Pinpoint the cell where the given text exists, returning its (X, Y) midpoint coordinate. 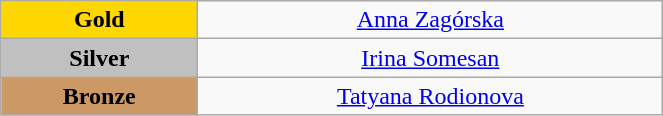
Tatyana Rodionova (430, 96)
Irina Somesan (430, 58)
Bronze (100, 96)
Silver (100, 58)
Anna Zagórska (430, 20)
Gold (100, 20)
